From the cell containing the given text, extract its center point as (x, y) coordinate. 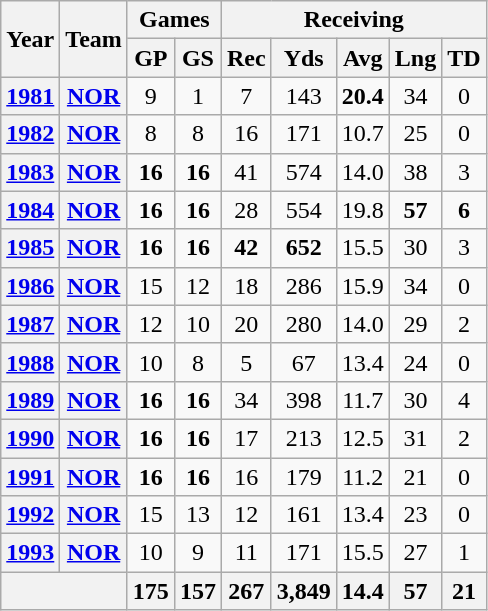
1990 (30, 438)
7 (246, 96)
157 (198, 591)
652 (304, 248)
20.4 (362, 96)
11.2 (362, 477)
5 (246, 362)
1982 (30, 134)
1983 (30, 172)
574 (304, 172)
23 (415, 515)
Lng (415, 58)
Avg (362, 58)
398 (304, 400)
11.7 (362, 400)
15.9 (362, 286)
286 (304, 286)
1991 (30, 477)
3,849 (304, 591)
27 (415, 553)
Receiving (354, 20)
161 (304, 515)
67 (304, 362)
20 (246, 324)
1993 (30, 553)
Games (174, 20)
554 (304, 210)
175 (150, 591)
213 (304, 438)
1987 (30, 324)
42 (246, 248)
25 (415, 134)
4 (464, 400)
1992 (30, 515)
280 (304, 324)
31 (415, 438)
Year (30, 39)
19.8 (362, 210)
41 (246, 172)
1981 (30, 96)
143 (304, 96)
GP (150, 58)
1986 (30, 286)
29 (415, 324)
13 (198, 515)
24 (415, 362)
179 (304, 477)
Yds (304, 58)
1989 (30, 400)
GS (198, 58)
1984 (30, 210)
267 (246, 591)
1988 (30, 362)
TD (464, 58)
14.4 (362, 591)
17 (246, 438)
6 (464, 210)
10.7 (362, 134)
18 (246, 286)
1985 (30, 248)
Rec (246, 58)
38 (415, 172)
28 (246, 210)
Team (94, 39)
12.5 (362, 438)
11 (246, 553)
